Determine the [X, Y] coordinate at the center of the cell enclosing the given text.  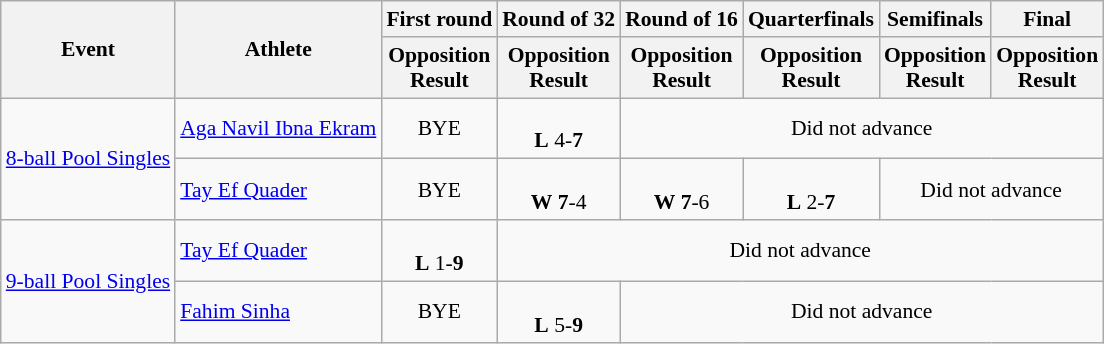
L 2-7 [811, 190]
Round of 32 [558, 19]
L 4-7 [558, 128]
Aga Navil Ibna Ekram [278, 128]
Quarterfinals [811, 19]
Event [88, 50]
Fahim Sinha [278, 312]
L 5-9 [558, 312]
First round [439, 19]
8-ball Pool Singles [88, 159]
Round of 16 [682, 19]
W 7-4 [558, 190]
Athlete [278, 50]
Final [1047, 19]
L 1-9 [439, 250]
Semifinals [935, 19]
W 7-6 [682, 190]
9-ball Pool Singles [88, 281]
